Search for the cell housing the specified text and yield its [x, y] center coordinate. 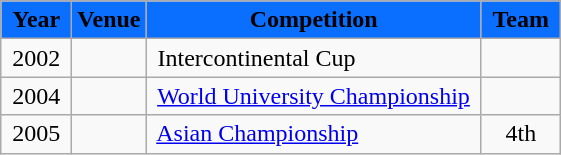
2002 [36, 58]
Intercontinental Cup [314, 58]
World University Championship [314, 96]
Venue [109, 20]
Asian Championship [314, 134]
2005 [36, 134]
Team [520, 20]
Competition [314, 20]
4th [520, 134]
2004 [36, 96]
Year [36, 20]
